Return the (X, Y) coordinate for the center point of the cell that contains the specified text.  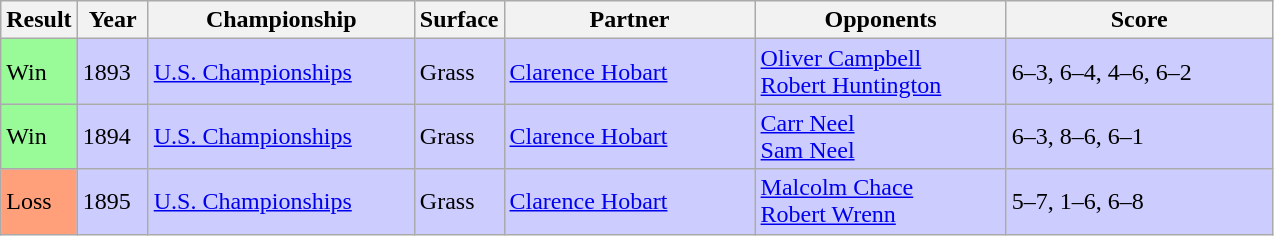
1895 (112, 202)
Carr Neel Sam Neel (880, 136)
Oliver Campbell Robert Huntington (880, 72)
1894 (112, 136)
Partner (630, 20)
Surface (459, 20)
Championship (281, 20)
Opponents (880, 20)
Malcolm Chace Robert Wrenn (880, 202)
5–7, 1–6, 6–8 (1139, 202)
6–3, 6–4, 4–6, 6–2 (1139, 72)
Year (112, 20)
Result (39, 20)
Loss (39, 202)
1893 (112, 72)
6–3, 8–6, 6–1 (1139, 136)
Score (1139, 20)
